Determine the (X, Y) coordinate at the center of the cell enclosing the given text.  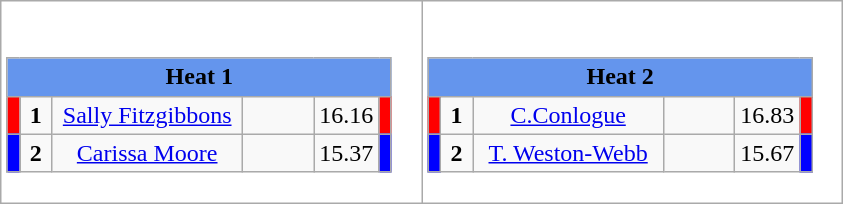
Heat 2 1 C.Conlogue 16.83 2 T. Weston-Webb 15.67 (632, 102)
Heat 1 (199, 77)
Carissa Moore (148, 153)
Heat 1 1 Sally Fitzgibbons 16.16 2 Carissa Moore 15.37 (212, 102)
C.Conlogue (568, 115)
16.16 (346, 115)
16.83 (768, 115)
Heat 2 (620, 77)
T. Weston-Webb (568, 153)
15.37 (346, 153)
Sally Fitzgibbons (148, 115)
15.67 (768, 153)
